Scan for the cell matching the given text and deliver its (X, Y) coordinate at center. 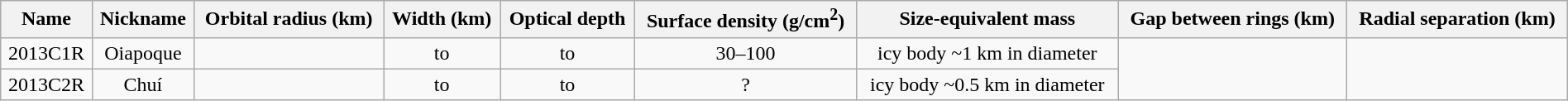
Gap between rings (km) (1232, 20)
Nickname (142, 20)
icy body ~0.5 km in diameter (987, 84)
Orbital radius (km) (289, 20)
Width (km) (442, 20)
? (745, 84)
Surface density (g/cm2) (745, 20)
2013C1R (46, 53)
Optical depth (567, 20)
30–100 (745, 53)
Chuí (142, 84)
Name (46, 20)
Oiapoque (142, 53)
2013C2R (46, 84)
Size-equivalent mass (987, 20)
icy body ~1 km in diameter (987, 53)
Radial separation (km) (1457, 20)
